Return [x, y] of the center of cell containing provided text 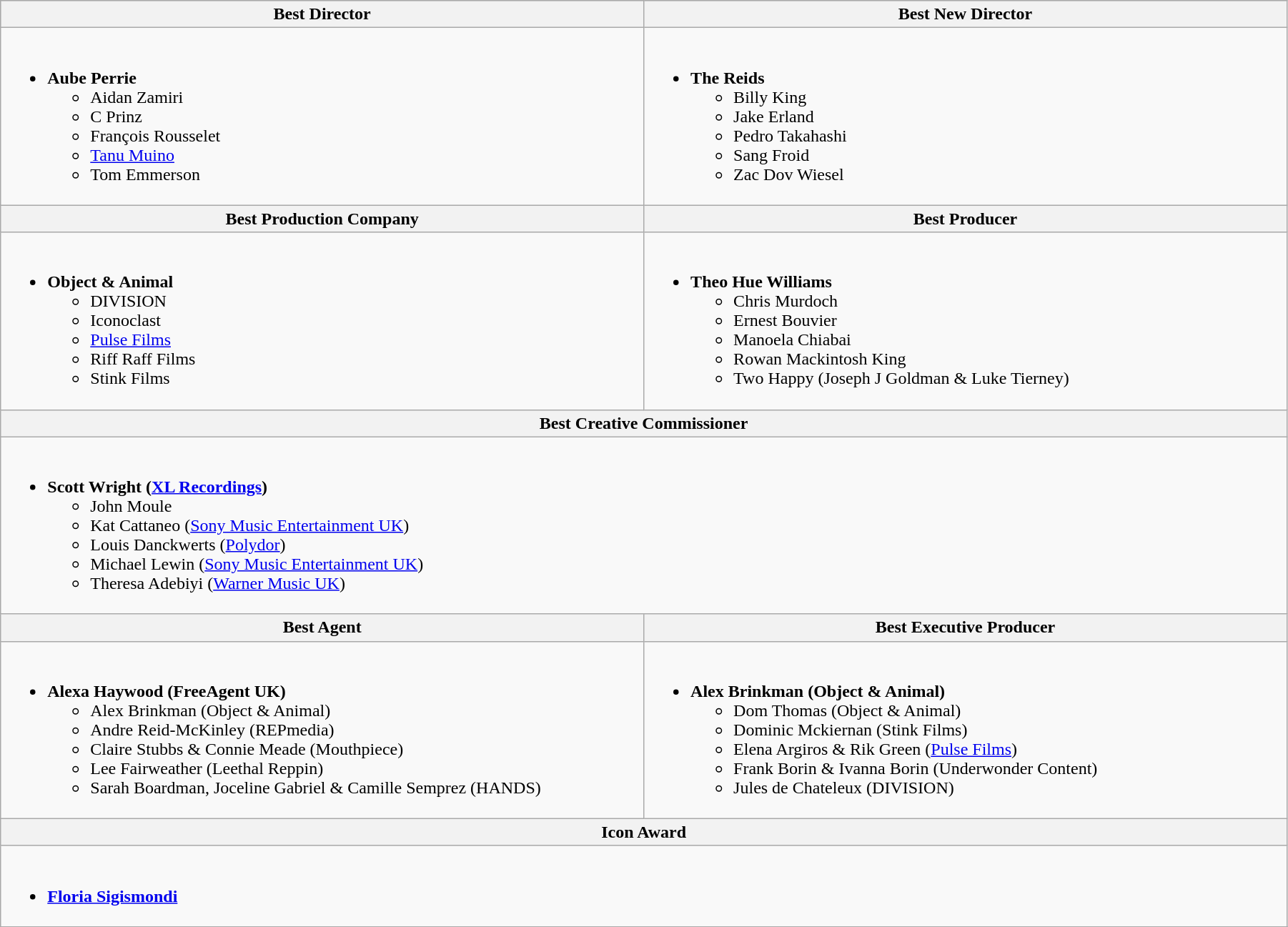
Icon Award [644, 832]
Floria Sigismondi [644, 886]
Best Production Company [322, 219]
Aube PerrieAidan ZamiriC PrinzFrançois RousseletTanu MuinoTom Emmerson [322, 117]
Best Producer [966, 219]
Best Creative Commissioner [644, 423]
Object & AnimalDIVISIONIconoclastPulse FilmsRiff Raff FilmsStink Films [322, 321]
The ReidsBilly KingJake ErlandPedro TakahashiSang FroidZac Dov Wiesel [966, 117]
Best Executive Producer [966, 628]
Best New Director [966, 14]
Theo Hue WilliamsChris MurdochErnest BouvierManoela ChiabaiRowan Mackintosh KingTwo Happy (Joseph J Goldman & Luke Tierney) [966, 321]
Best Agent [322, 628]
Best Director [322, 14]
